For the text-containing cell, return its midpoint in [X, Y] coordinate format. 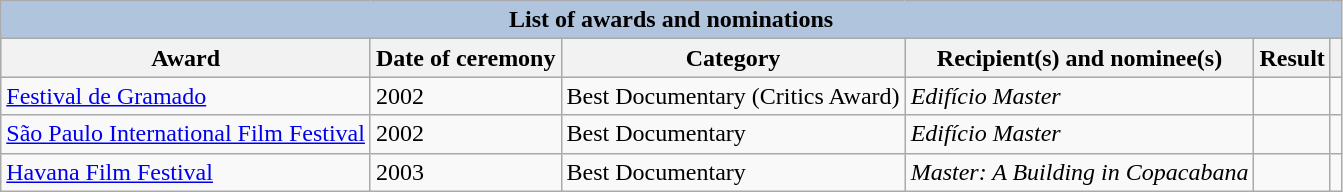
2003 [466, 172]
Award [186, 58]
Category [733, 58]
Date of ceremony [466, 58]
Master: A Building in Copacabana [1080, 172]
Havana Film Festival [186, 172]
São Paulo International Film Festival [186, 134]
Festival de Gramado [186, 96]
Best Documentary (Critics Award) [733, 96]
List of awards and nominations [672, 20]
Recipient(s) and nominee(s) [1080, 58]
Result [1292, 58]
